Search for the cell housing the specified text and yield its [x, y] center coordinate. 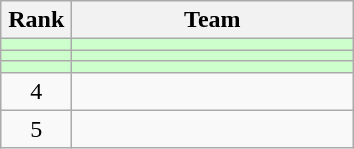
5 [36, 129]
Team [212, 20]
4 [36, 91]
Rank [36, 20]
